Find where the given text appears and provide that cell's center as [X, Y] coordinate. 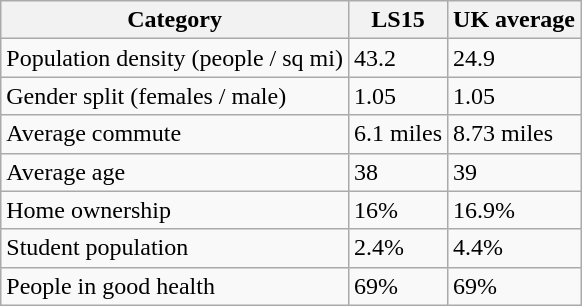
2.4% [398, 248]
4.4% [514, 248]
LS15 [398, 20]
24.9 [514, 58]
Category [175, 20]
UK average [514, 20]
8.73 miles [514, 134]
6.1 miles [398, 134]
43.2 [398, 58]
People in good health [175, 286]
Population density (people / sq mi) [175, 58]
16% [398, 210]
Average commute [175, 134]
Average age [175, 172]
Gender split (females / male) [175, 96]
16.9% [514, 210]
Student population [175, 248]
38 [398, 172]
39 [514, 172]
Home ownership [175, 210]
